Return the [X, Y] coordinate for the center point of the cell that contains the specified text.  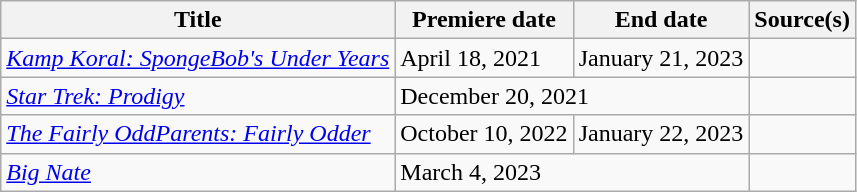
End date [661, 20]
Premiere date [484, 20]
Source(s) [802, 20]
Big Nate [198, 172]
The Fairly OddParents: Fairly Odder [198, 134]
Star Trek: Prodigy [198, 96]
October 10, 2022 [484, 134]
March 4, 2023 [572, 172]
Title [198, 20]
Kamp Koral: SpongeBob's Under Years [198, 58]
December 20, 2021 [572, 96]
April 18, 2021 [484, 58]
January 21, 2023 [661, 58]
January 22, 2023 [661, 134]
